Extract the (X, Y) coordinate from the center of the cell holding the provided text.  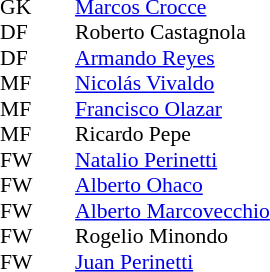
Nicolás Vivaldo (172, 83)
Ricardo Pepe (172, 135)
Francisco Olazar (172, 109)
Rogelio Minondo (172, 237)
Alberto Marcovecchio (172, 211)
Natalio Perinetti (172, 160)
Roberto Castagnola (172, 33)
Alberto Ohaco (172, 185)
Armando Reyes (172, 58)
